Find where the given text appears and provide that cell's center as [X, Y] coordinate. 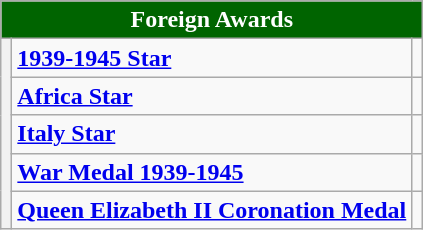
War Medal 1939-1945 [212, 172]
Queen Elizabeth II Coronation Medal [212, 210]
Africa Star [212, 96]
1939-1945 Star [212, 58]
Foreign Awards [212, 20]
Italy Star [212, 134]
